Output the [x, y] coordinate of the center of the cell containing the given text.  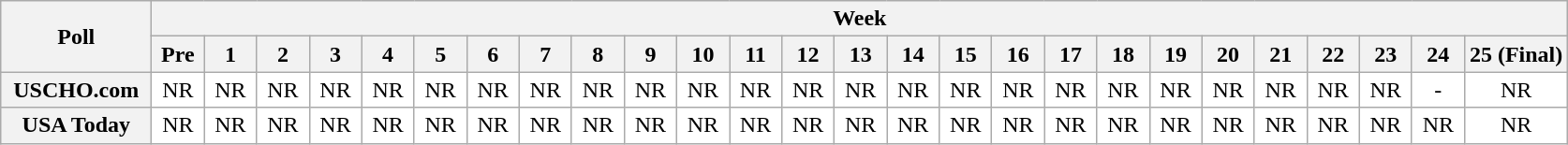
23 [1385, 54]
9 [650, 54]
6 [493, 54]
20 [1228, 54]
USA Today [77, 125]
22 [1333, 54]
25 (Final) [1516, 54]
Poll [77, 36]
16 [1018, 54]
4 [388, 54]
3 [335, 54]
5 [440, 54]
1 [230, 54]
10 [703, 54]
11 [755, 54]
2 [283, 54]
17 [1071, 54]
14 [913, 54]
13 [861, 54]
USCHO.com [77, 90]
18 [1123, 54]
24 [1438, 54]
Week [860, 19]
Pre [178, 54]
19 [1176, 54]
7 [545, 54]
12 [808, 54]
8 [598, 54]
15 [966, 54]
- [1438, 90]
21 [1280, 54]
